Capture the cell that displays the provided text and extract its [x, y] central coordinate. 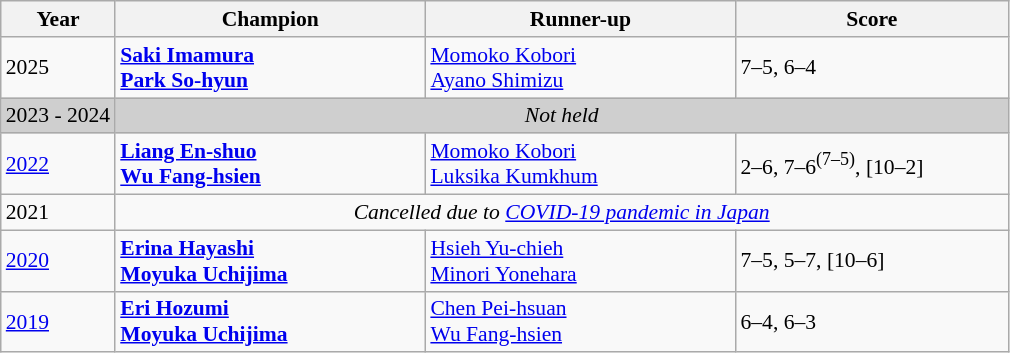
Liang En-shuo Wu Fang-hsien [270, 164]
Momoko Kobori Luksika Kumkhum [580, 164]
Score [872, 19]
Chen Pei-hsuan Wu Fang-hsien [580, 322]
2020 [58, 260]
7–5, 6–4 [872, 68]
2023 - 2024 [58, 116]
Year [58, 19]
Eri Hozumi Moyuka Uchijima [270, 322]
2–6, 7–6(7–5), [10–2] [872, 164]
2022 [58, 164]
Runner-up [580, 19]
Saki Imamura Park So-hyun [270, 68]
2019 [58, 322]
Hsieh Yu-chieh Minori Yonehara [580, 260]
Erina Hayashi Moyuka Uchijima [270, 260]
2021 [58, 213]
7–5, 5–7, [10–6] [872, 260]
Champion [270, 19]
Momoko Kobori Ayano Shimizu [580, 68]
6–4, 6–3 [872, 322]
Cancelled due to COVID-19 pandemic in Japan [562, 213]
2025 [58, 68]
Not held [562, 116]
